Extract the (X, Y) coordinate from the center of the cell holding the provided text.  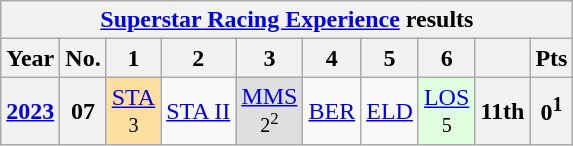
5 (390, 58)
ELD (390, 110)
4 (332, 58)
3 (270, 58)
01 (552, 110)
MMS22 (270, 110)
1 (133, 58)
2023 (30, 110)
LOS5 (446, 110)
STA II (198, 110)
STA3 (133, 110)
07 (83, 110)
6 (446, 58)
Year (30, 58)
Superstar Racing Experience results (287, 20)
2 (198, 58)
11th (502, 110)
BER (332, 110)
Pts (552, 58)
No. (83, 58)
